Locate the cell with the specified text and output its [x, y] center coordinate. 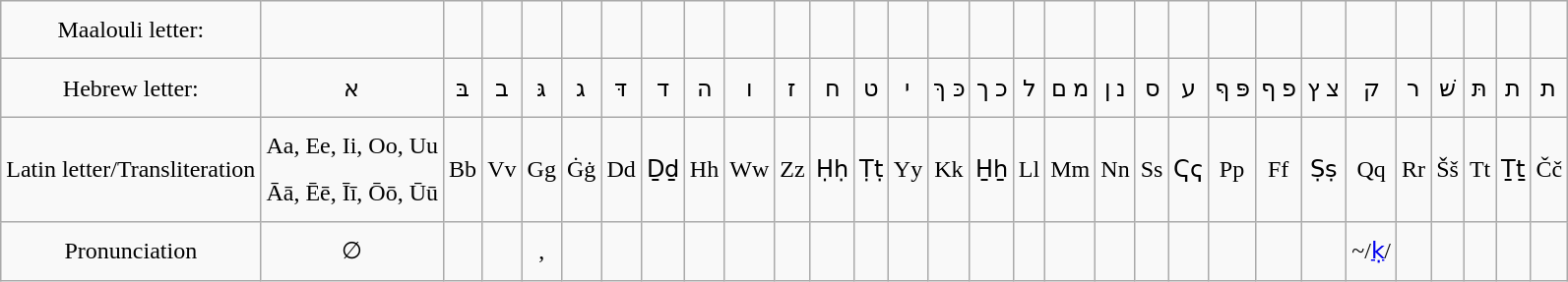
ט [870, 88]
~/ḳ/ [1372, 252]
Ҁҁ [1189, 169]
ד [662, 88]
ע [1189, 88]
ס [1152, 88]
נ ן [1115, 88]
Latin letter/Transliteration [131, 169]
Bb [463, 169]
ק [1372, 88]
H̱ẖ [991, 169]
Ww [750, 169]
Pronunciation [131, 252]
Ff [1278, 169]
Ṣṣ [1324, 169]
Ṭṭ [870, 169]
Nn [1115, 169]
שׁ [1448, 88]
Qq [1372, 169]
Ḏḏ [662, 169]
א [352, 88]
ז [792, 88]
ח [832, 88]
פ ף [1278, 88]
ר [1413, 88]
פּ ףּ [1232, 88]
∅ [352, 252]
Rr [1413, 169]
מ ם [1071, 88]
Ṯṯ [1514, 169]
ב [502, 88]
תּ [1479, 88]
, [541, 252]
Vv [502, 169]
Ḥḥ [832, 169]
Mm [1071, 169]
Dd [621, 169]
כּ ךּ [949, 88]
ו [750, 88]
י [908, 88]
Čč [1549, 169]
Šš [1448, 169]
ה [704, 88]
ג [581, 88]
Ss [1152, 169]
גּ [541, 88]
Maalouli letter: [131, 29]
Pp [1232, 169]
Zz [792, 169]
Ll [1029, 169]
כ ך [991, 88]
ל [1029, 88]
Ġġ [581, 169]
Gg [541, 169]
Yy [908, 169]
Hebrew letter: [131, 88]
דּ [621, 88]
צ ץ [1324, 88]
בּ [463, 88]
Hh [704, 169]
Kk [949, 169]
Tt [1479, 169]
Aa, Ee, Ii, Oo, UuĀā, Ēē, Īī, Ōō, Ūū [352, 169]
